Pinpoint the cell where the given text exists, returning its (x, y) midpoint coordinate. 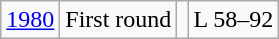
L 58–92 (234, 20)
First round (118, 20)
1980 (30, 20)
